Find where the given text appears and provide that cell's center as (X, Y) coordinate. 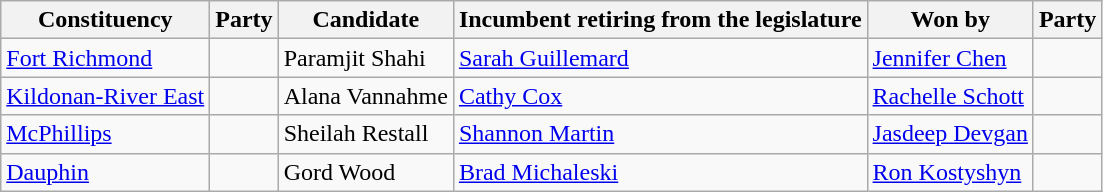
Shannon Martin (660, 134)
Sheilah Restall (366, 134)
Cathy Cox (660, 96)
Paramjit Shahi (366, 58)
Candidate (366, 20)
Kildonan-River East (106, 96)
Rachelle Schott (950, 96)
Jennifer Chen (950, 58)
Won by (950, 20)
Incumbent retiring from the legislature (660, 20)
Alana Vannahme (366, 96)
Brad Michaleski (660, 172)
Fort Richmond (106, 58)
Jasdeep Devgan (950, 134)
Sarah Guillemard (660, 58)
Gord Wood (366, 172)
Ron Kostyshyn (950, 172)
McPhillips (106, 134)
Constituency (106, 20)
Dauphin (106, 172)
